Find where the given text appears and provide that cell's center as (x, y) coordinate. 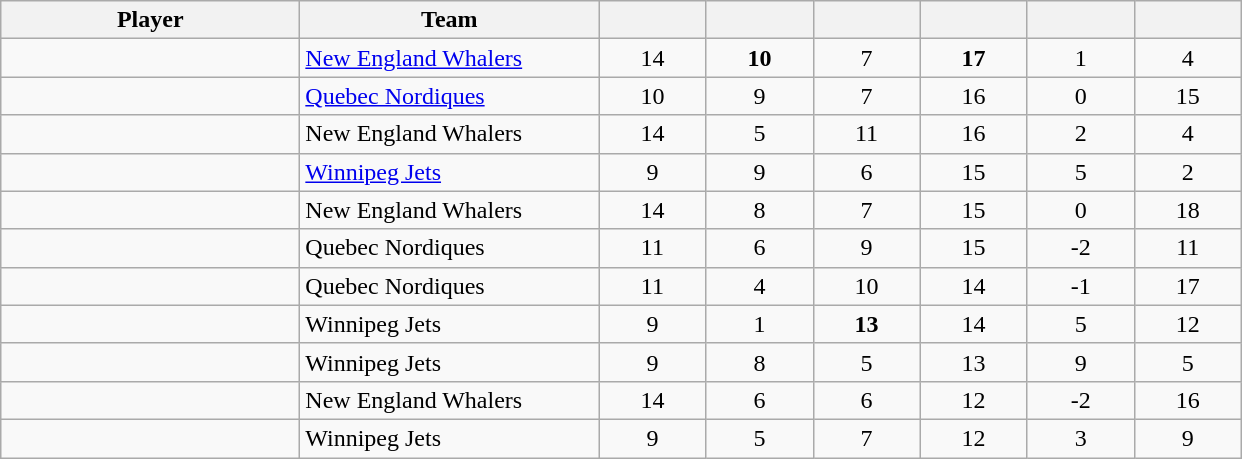
3 (1080, 438)
-1 (1080, 286)
18 (1188, 210)
Player (150, 20)
Team (450, 20)
